Extract the (x, y) coordinate from the center of the cell holding the provided text.  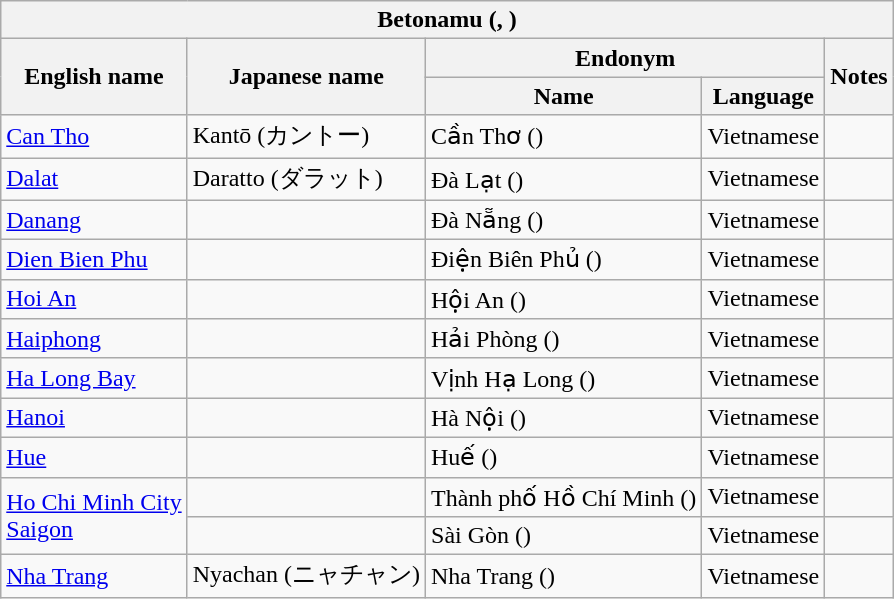
Haiphong (94, 339)
Hoi An (94, 299)
Nyachan (ニャチャン) (306, 576)
Language (764, 96)
Japanese name (306, 77)
Hà Nội () (564, 418)
Cần Thơ () (564, 136)
Huế () (564, 457)
Hội An () (564, 299)
Ha Long Bay (94, 378)
Can Tho (94, 136)
Danang (94, 220)
Notes (859, 77)
Hải Phòng () (564, 339)
Ho Chi Minh CitySaigon (94, 516)
Kantō (カントー) (306, 136)
Nha Trang (94, 576)
Hanoi (94, 418)
Name (564, 96)
Thành phố Hồ Chí Minh () (564, 497)
Dien Bien Phu (94, 260)
Điện Biên Phủ () (564, 260)
Đà Nẵng () (564, 220)
Dalat (94, 180)
Nha Trang () (564, 576)
Vịnh Hạ Long () (564, 378)
Daratto (ダラット) (306, 180)
Endonym (626, 58)
English name (94, 77)
Sài Gòn () (564, 536)
Hue (94, 457)
Betonamu (, ) (447, 20)
Đà Lạt () (564, 180)
